Return the (x, y) coordinate for the center point of the cell that contains the specified text.  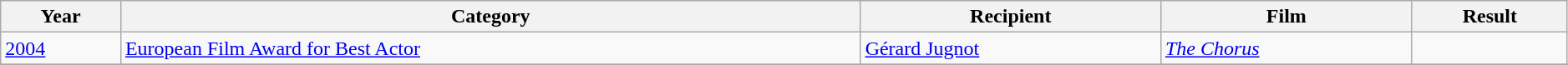
2004 (61, 48)
Year (61, 17)
Category (490, 17)
Recipient (1011, 17)
Gérard Jugnot (1011, 48)
European Film Award for Best Actor (490, 48)
Result (1489, 17)
Film (1286, 17)
The Chorus (1286, 48)
